For the text-containing cell, return its midpoint in [x, y] coordinate format. 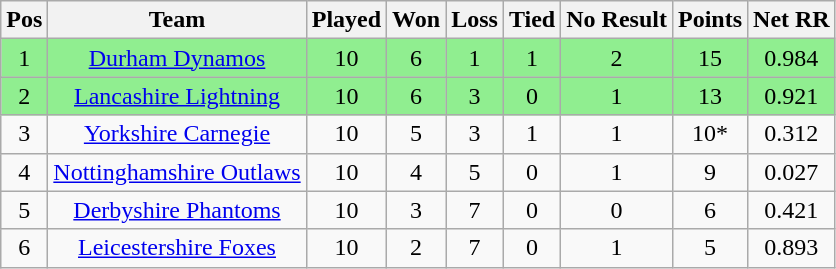
0.921 [792, 96]
Pos [24, 20]
Nottinghamshire Outlaws [177, 172]
0.027 [792, 172]
0.893 [792, 248]
Played [346, 20]
Leicestershire Foxes [177, 248]
0.421 [792, 210]
9 [710, 172]
Tied [532, 20]
No Result [617, 20]
0.312 [792, 134]
15 [710, 58]
0.984 [792, 58]
Derbyshire Phantoms [177, 210]
Yorkshire Carnegie [177, 134]
13 [710, 96]
Lancashire Lightning [177, 96]
Durham Dynamos [177, 58]
Team [177, 20]
10* [710, 134]
Net RR [792, 20]
Points [710, 20]
Won [416, 20]
Loss [475, 20]
